Scan for the cell matching the given text and deliver its (x, y) coordinate at center. 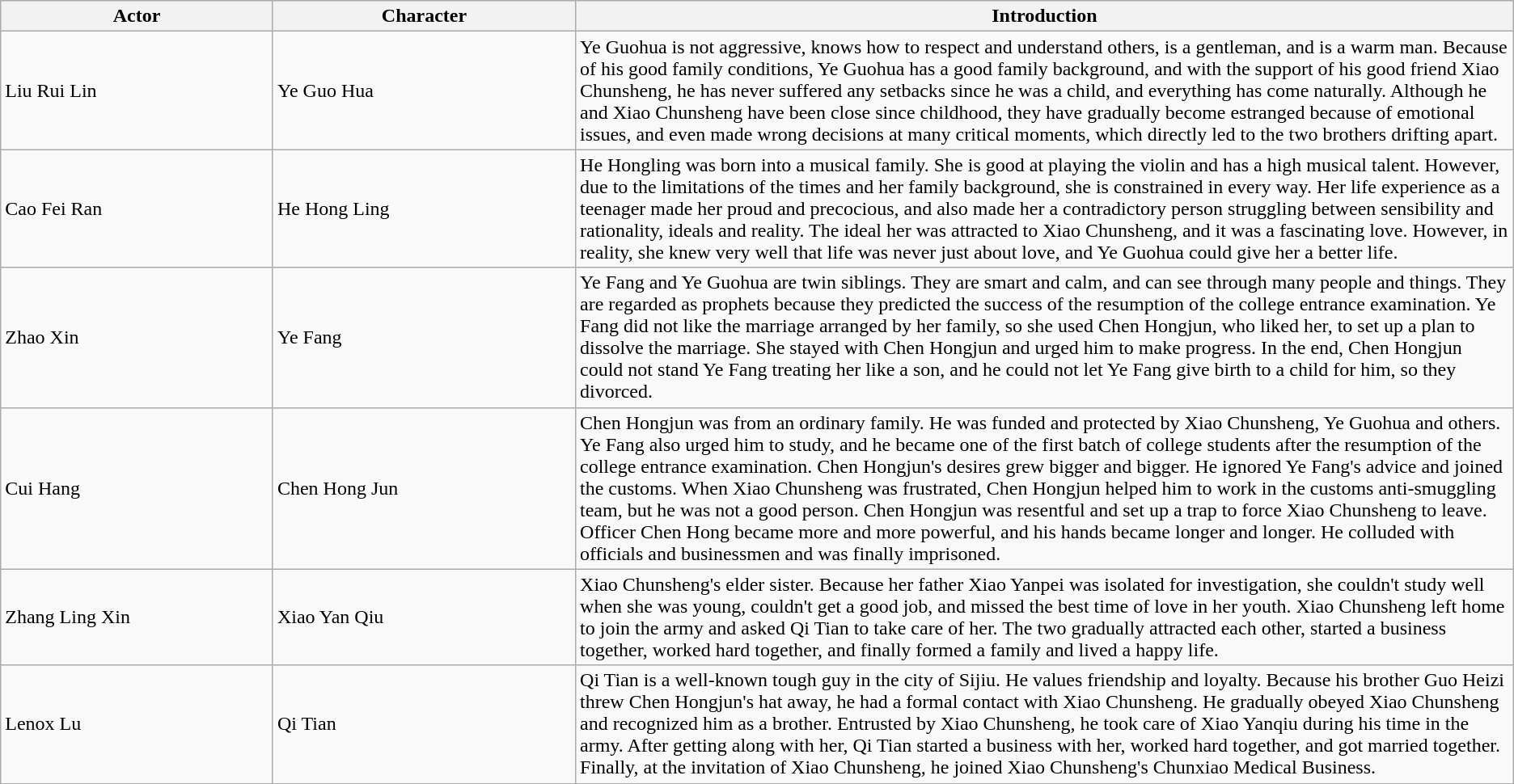
Character (424, 16)
Lenox Lu (137, 724)
Ye Fang (424, 338)
Zhao Xin (137, 338)
Ye Guo Hua (424, 91)
Xiao Yan Qiu (424, 618)
Liu Rui Lin (137, 91)
Chen Hong Jun (424, 488)
Actor (137, 16)
Introduction (1045, 16)
Cao Fei Ran (137, 209)
Zhang Ling Xin (137, 618)
Qi Tian (424, 724)
Cui Hang (137, 488)
He Hong Ling (424, 209)
